Detect which cell encompasses the target text, then output its (x, y) center coordinate. 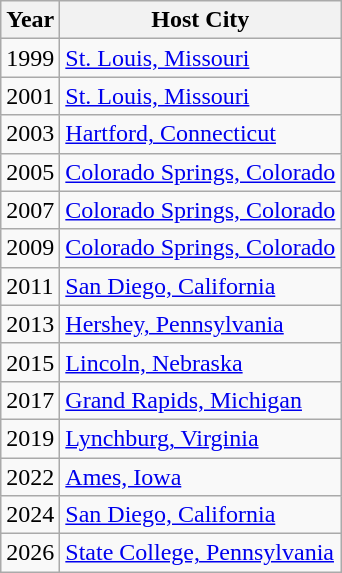
Lynchburg, Virginia (200, 438)
Grand Rapids, Michigan (200, 400)
2003 (30, 134)
2022 (30, 477)
2013 (30, 324)
2011 (30, 286)
2009 (30, 248)
1999 (30, 58)
2005 (30, 172)
Host City (200, 20)
Lincoln, Nebraska (200, 362)
2024 (30, 515)
2017 (30, 400)
2026 (30, 553)
Hartford, Connecticut (200, 134)
2001 (30, 96)
Hershey, Pennsylvania (200, 324)
Year (30, 20)
Ames, Iowa (200, 477)
2015 (30, 362)
State College, Pennsylvania (200, 553)
2019 (30, 438)
2007 (30, 210)
